Pinpoint the cell where the given text exists, returning its [X, Y] midpoint coordinate. 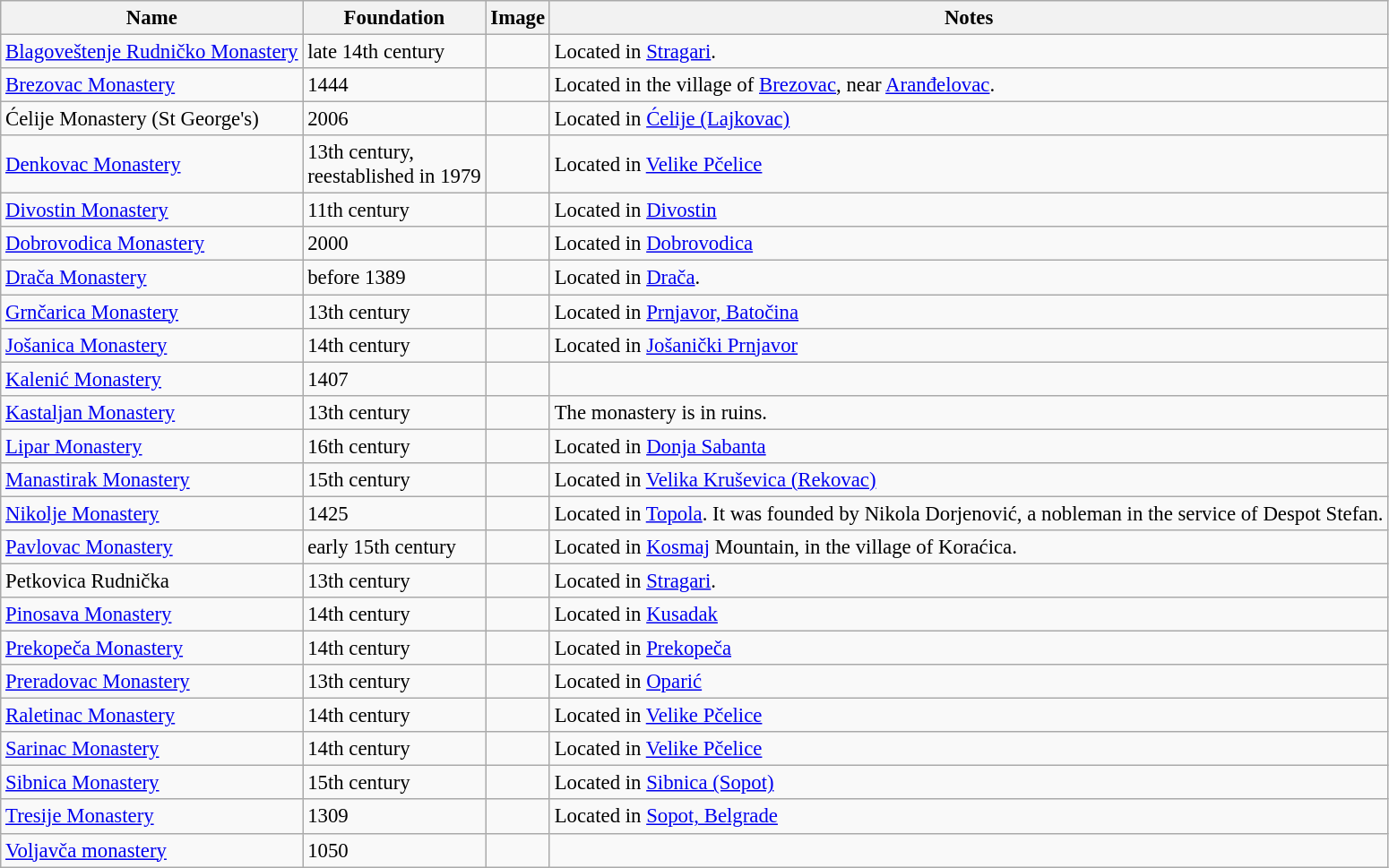
Grnčarica Monastery [152, 312]
Dobrovodica Monastery [152, 245]
Foundation [394, 18]
Sarinac Monastery [152, 749]
Nikolje Monastery [152, 513]
11th century [394, 211]
Drača Monastery [152, 278]
1407 [394, 379]
1444 [394, 85]
Located in Oparić [968, 682]
Located in Ćelije (Lajkovac) [968, 119]
Denkovac Monastery [152, 165]
Voljavča monastery [152, 850]
Pavlovac Monastery [152, 547]
Located in the village of Brezovac, near Aranđelovac. [968, 85]
Located in Prekopeča [968, 649]
Located in Sopot, Belgrade [968, 817]
early 15th century [394, 547]
Located in Kusadak [968, 614]
Located in Kosmaj Mountain, in the village of Koraćica. [968, 547]
Divostin Monastery [152, 211]
1309 [394, 817]
Image [518, 18]
Petkovica Rudnička [152, 580]
Sibnica Monastery [152, 783]
Located in Topola. It was founded by Nikola Dorjenović, a nobleman in the service of Despot Stefan. [968, 513]
1425 [394, 513]
13th century,reestablished in 1979 [394, 165]
Located in Donja Sabanta [968, 446]
Tresije Monastery [152, 817]
Kalenić Monastery [152, 379]
Raletinac Monastery [152, 716]
2000 [394, 245]
Preradovac Monastery [152, 682]
Ćelije Monastery (St George's) [152, 119]
The monastery is in ruins. [968, 412]
Prekopeča Monastery [152, 649]
1050 [394, 850]
Located in Velika Kruševica (Rekovac) [968, 480]
Located in Divostin [968, 211]
2006 [394, 119]
late 14th century [394, 52]
Notes [968, 18]
Kastaljan Monastery [152, 412]
Name [152, 18]
Located in Sibnica (Sopot) [968, 783]
before 1389 [394, 278]
Blagoveštenje Rudničko Monastery [152, 52]
Pinosava Monastery [152, 614]
Manastirak Monastery [152, 480]
16th century [394, 446]
Located in Prnjavor, Batočina [968, 312]
Jošanica Monastery [152, 345]
Brezovac Monastery [152, 85]
Located in Drača. [968, 278]
Located in Dobrovodica [968, 245]
Lipar Monastery [152, 446]
Located in Jošanički Prnjavor [968, 345]
